Output the (x, y) coordinate of the center of the cell containing the given text.  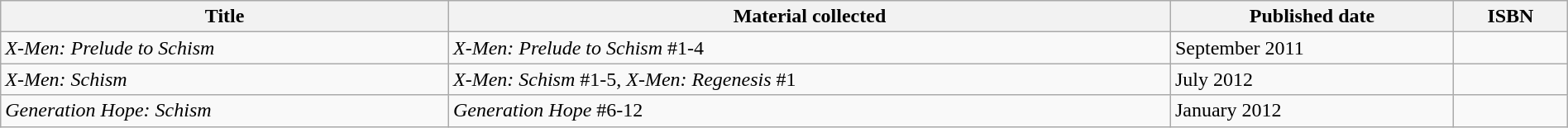
September 2011 (1312, 48)
X-Men: Prelude to Schism (225, 48)
X-Men: Prelude to Schism #1-4 (809, 48)
ISBN (1511, 17)
Published date (1312, 17)
X-Men: Schism (225, 79)
Title (225, 17)
X-Men: Schism #1-5, X-Men: Regenesis #1 (809, 79)
January 2012 (1312, 111)
Generation Hope: Schism (225, 111)
Material collected (809, 17)
Generation Hope #6-12 (809, 111)
July 2012 (1312, 79)
